Identify which cell holds the provided text, then report its [x, y] central coordinate. 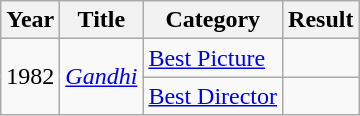
Result [321, 20]
Best Picture [213, 58]
Title [102, 20]
Category [213, 20]
Gandhi [102, 77]
Year [30, 20]
Best Director [213, 96]
1982 [30, 77]
